Capture the cell that displays the provided text and extract its [x, y] central coordinate. 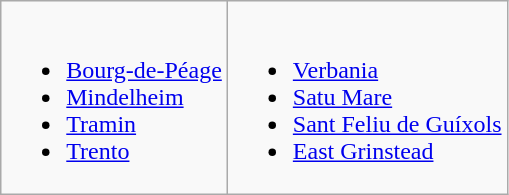
Bourg-de-Péage Mindelheim Tramin Trento [114, 98]
Verbania Satu Mare Sant Feliu de Guíxols East Grinstead [367, 98]
